Capture the cell that displays the provided text and extract its [x, y] central coordinate. 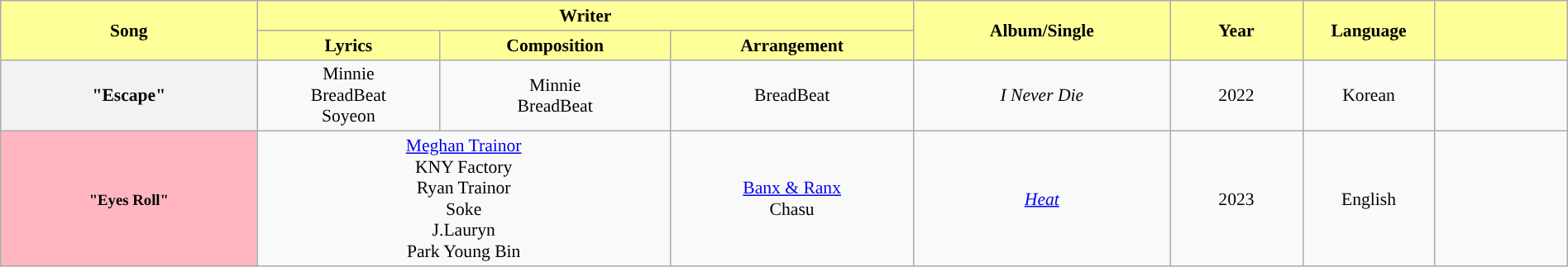
Korean [1369, 96]
2022 [1236, 96]
Year [1236, 30]
Language [1369, 30]
"Escape" [129, 96]
Arrangement [791, 45]
I Never Die [1042, 96]
Writer [586, 16]
Heat [1042, 198]
English [1369, 198]
Composition [556, 45]
Song [129, 30]
"Eyes Roll" [129, 198]
2023 [1236, 198]
MinnieBreadBeatSoyeon [349, 96]
Meghan Trainor KNY Factory Ryan Trainor Soke J.Lauryn Park Young Bin [464, 198]
Banx & Ranx Chasu [791, 198]
MinnieBreadBeat [556, 96]
Album/Single [1042, 30]
BreadBeat [791, 96]
Lyrics [349, 45]
